Return (X, Y) of the center of cell containing provided text 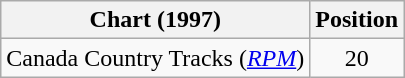
Position (357, 20)
Chart (1997) (156, 20)
Canada Country Tracks (RPM) (156, 58)
20 (357, 58)
